For the text-containing cell, return its midpoint in [X, Y] coordinate format. 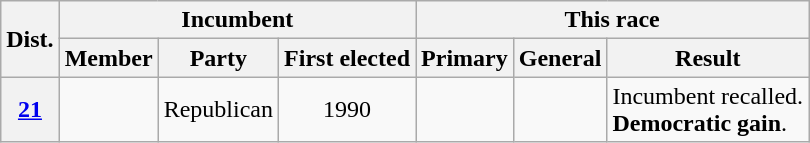
General [560, 58]
Incumbent recalled.Democratic gain. [708, 110]
Republican [218, 110]
This race [612, 20]
Party [218, 58]
Primary [465, 58]
1990 [348, 110]
21 [30, 110]
Incumbent [237, 20]
First elected [348, 58]
Result [708, 58]
Member [108, 58]
Dist. [30, 39]
